Return (X, Y) of the center of cell containing provided text 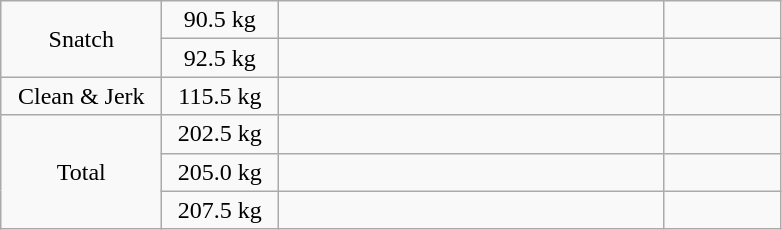
90.5 kg (220, 20)
Total (82, 172)
Snatch (82, 39)
207.5 kg (220, 210)
Clean & Jerk (82, 96)
202.5 kg (220, 134)
92.5 kg (220, 58)
205.0 kg (220, 172)
115.5 kg (220, 96)
